Determine the [X, Y] coordinate at the center of the cell enclosing the given text.  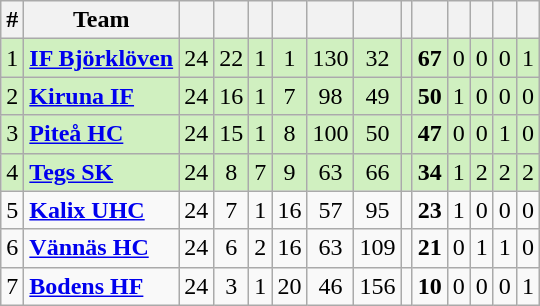
23 [430, 210]
9 [290, 172]
Kalix UHC [102, 210]
130 [330, 58]
Piteå HC [102, 134]
21 [430, 248]
5 [12, 210]
57 [330, 210]
IF Björklöven [102, 58]
95 [378, 210]
# [12, 20]
67 [430, 58]
49 [378, 96]
20 [290, 286]
15 [232, 134]
98 [330, 96]
Team [102, 20]
66 [378, 172]
Bodens HF [102, 286]
100 [330, 134]
32 [378, 58]
156 [378, 286]
10 [430, 286]
46 [330, 286]
22 [232, 58]
34 [430, 172]
Vännäs HC [102, 248]
4 [12, 172]
Kiruna IF [102, 96]
109 [378, 248]
Tegs SK [102, 172]
47 [430, 134]
